Output the (X, Y) coordinate of the center of the cell containing the given text.  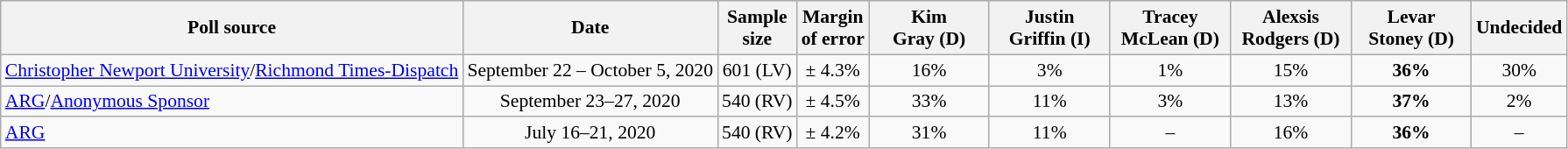
Poll source (232, 28)
13% (1291, 102)
30% (1519, 70)
15% (1291, 70)
September 23–27, 2020 (590, 102)
Christopher Newport University/Richmond Times-Dispatch (232, 70)
± 4.3% (833, 70)
Date (590, 28)
JustinGriffin (I) (1049, 28)
July 16–21, 2020 (590, 133)
37% (1411, 102)
31% (929, 133)
LevarStoney (D) (1411, 28)
ARG/Anonymous Sponsor (232, 102)
± 4.2% (833, 133)
AlexsisRodgers (D) (1291, 28)
2% (1519, 102)
601 (LV) (757, 70)
September 22 – October 5, 2020 (590, 70)
± 4.5% (833, 102)
Marginof error (833, 28)
33% (929, 102)
KimGray (D) (929, 28)
Undecided (1519, 28)
1% (1170, 70)
TraceyMcLean (D) (1170, 28)
Samplesize (757, 28)
ARG (232, 133)
